Pinpoint the cell where the given text exists, returning its [x, y] midpoint coordinate. 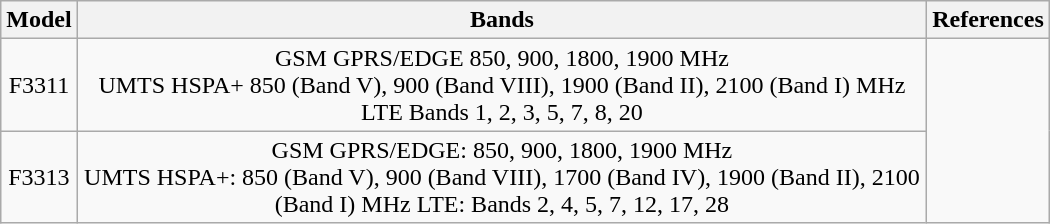
Model [39, 20]
F3311 [39, 85]
References [988, 20]
Bands [502, 20]
F3313 [39, 177]
GSM GPRS/EDGE 850, 900, 1800, 1900 MHzUMTS HSPA+ 850 (Band V), 900 (Band VIII), 1900 (Band II), 2100 (Band I) MHz LTE Bands 1, 2, 3, 5, 7, 8, 20 [502, 85]
